Return the [x, y] coordinate for the center point of the cell that contains the specified text.  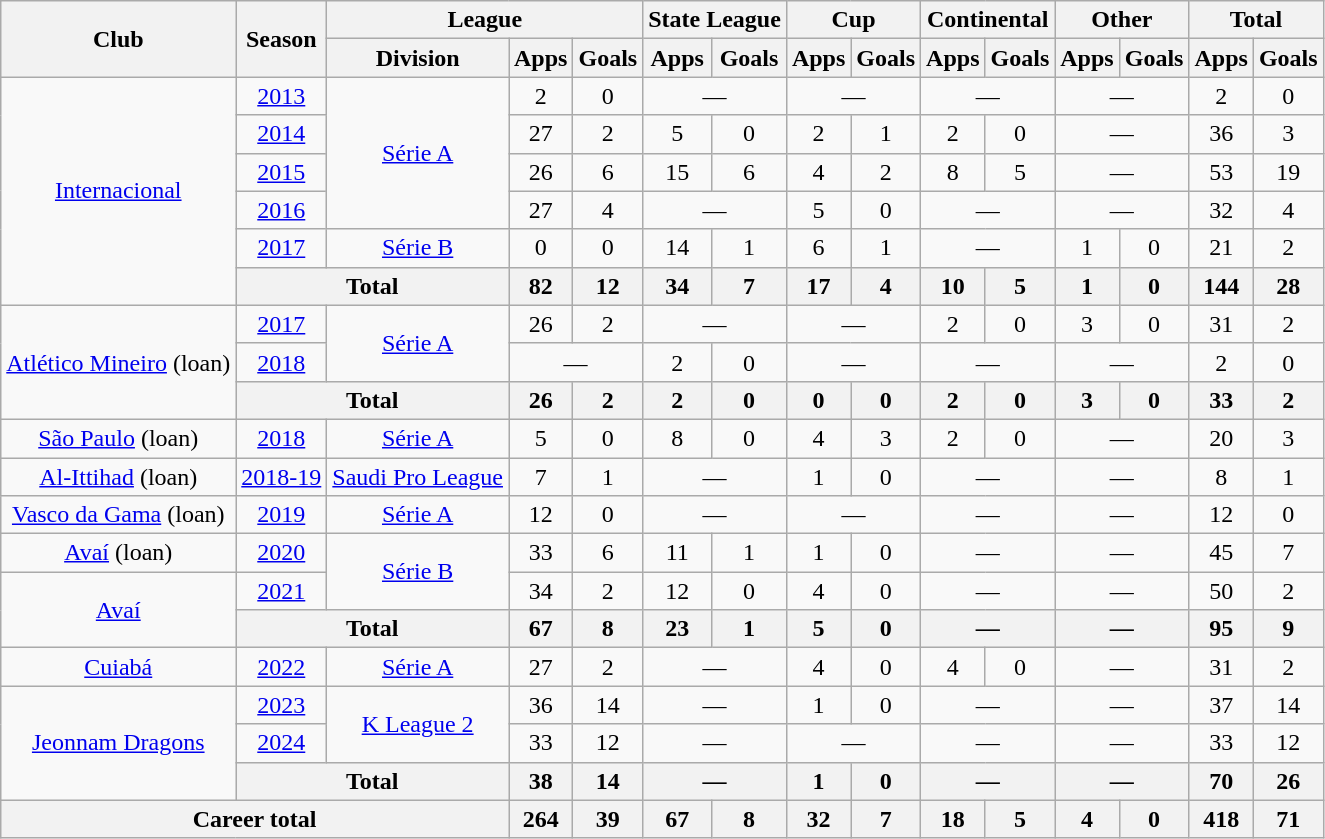
2019 [282, 515]
53 [1221, 172]
9 [1288, 629]
Avaí [118, 610]
21 [1221, 248]
2018-19 [282, 477]
18 [953, 819]
2020 [282, 553]
2014 [282, 134]
2021 [282, 591]
League [485, 20]
20 [1221, 438]
50 [1221, 591]
144 [1221, 286]
19 [1288, 172]
Season [282, 39]
São Paulo (loan) [118, 438]
71 [1288, 819]
264 [540, 819]
Cuiabá [118, 667]
15 [678, 172]
23 [678, 629]
Cup [853, 20]
39 [608, 819]
11 [678, 553]
82 [540, 286]
Continental [988, 20]
Saudi Pro League [418, 477]
Avaí (loan) [118, 553]
45 [1221, 553]
K League 2 [418, 724]
418 [1221, 819]
Other [1122, 20]
Jeonnam Dragons [118, 743]
Al-Ittihad (loan) [118, 477]
2023 [282, 705]
Career total [255, 819]
28 [1288, 286]
2015 [282, 172]
10 [953, 286]
Atlético Mineiro (loan) [118, 362]
95 [1221, 629]
2013 [282, 96]
Vasco da Gama (loan) [118, 515]
37 [1221, 705]
2016 [282, 210]
17 [818, 286]
Division [418, 58]
2024 [282, 743]
2022 [282, 667]
70 [1221, 781]
38 [540, 781]
Internacional [118, 191]
Club [118, 39]
State League [715, 20]
